Search for the cell housing the specified text and yield its [x, y] center coordinate. 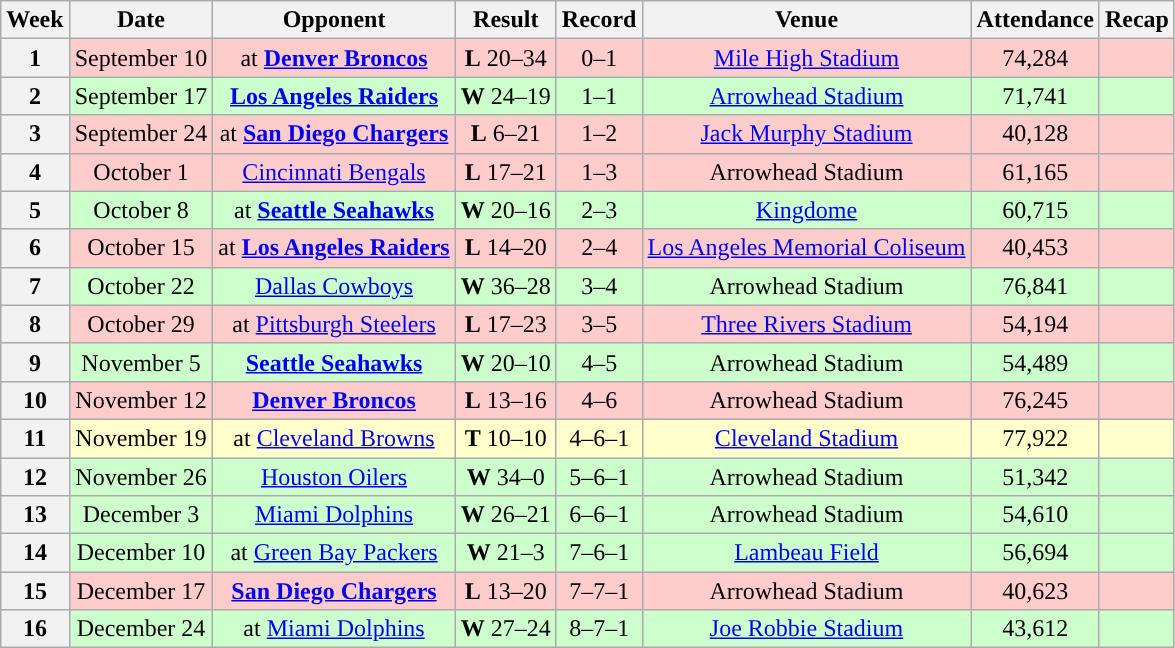
Recap [1136, 20]
54,194 [1035, 324]
Denver Broncos [334, 400]
at Denver Broncos [334, 58]
December 10 [141, 553]
October 22 [141, 286]
L 17–23 [506, 324]
at Cleveland Browns [334, 438]
October 15 [141, 248]
September 17 [141, 96]
4–6–1 [599, 438]
11 [35, 438]
40,453 [1035, 248]
3–4 [599, 286]
71,741 [1035, 96]
November 19 [141, 438]
W 21–3 [506, 553]
16 [35, 629]
76,841 [1035, 286]
December 17 [141, 591]
Mile High Stadium [806, 58]
Los Angeles Memorial Coliseum [806, 248]
November 12 [141, 400]
December 3 [141, 515]
San Diego Chargers [334, 591]
7–6–1 [599, 553]
1–1 [599, 96]
5–6–1 [599, 477]
4 [35, 172]
L 14–20 [506, 248]
4–5 [599, 362]
76,245 [1035, 400]
15 [35, 591]
60,715 [1035, 210]
2–3 [599, 210]
W 24–19 [506, 96]
1–3 [599, 172]
W 26–21 [506, 515]
L 13–20 [506, 591]
November 5 [141, 362]
at Green Bay Packers [334, 553]
4–6 [599, 400]
Attendance [1035, 20]
W 34–0 [506, 477]
Cincinnati Bengals [334, 172]
at Seattle Seahawks [334, 210]
at San Diego Chargers [334, 134]
at Pittsburgh Steelers [334, 324]
51,342 [1035, 477]
7–7–1 [599, 591]
61,165 [1035, 172]
5 [35, 210]
September 24 [141, 134]
8–7–1 [599, 629]
W 27–24 [506, 629]
W 36–28 [506, 286]
W 20–10 [506, 362]
Seattle Seahawks [334, 362]
8 [35, 324]
2 [35, 96]
54,610 [1035, 515]
1 [35, 58]
2–4 [599, 248]
Week [35, 20]
9 [35, 362]
Joe Robbie Stadium [806, 629]
Date [141, 20]
10 [35, 400]
3 [35, 134]
Cleveland Stadium [806, 438]
74,284 [1035, 58]
Houston Oilers [334, 477]
Venue [806, 20]
October 29 [141, 324]
L 17–21 [506, 172]
Kingdome [806, 210]
September 10 [141, 58]
W 20–16 [506, 210]
0–1 [599, 58]
1–2 [599, 134]
43,612 [1035, 629]
Result [506, 20]
L 13–16 [506, 400]
Lambeau Field [806, 553]
40,623 [1035, 591]
at Los Angeles Raiders [334, 248]
Opponent [334, 20]
November 26 [141, 477]
12 [35, 477]
December 24 [141, 629]
3–5 [599, 324]
T 10–10 [506, 438]
L 6–21 [506, 134]
40,128 [1035, 134]
56,694 [1035, 553]
Dallas Cowboys [334, 286]
at Miami Dolphins [334, 629]
Jack Murphy Stadium [806, 134]
7 [35, 286]
Los Angeles Raiders [334, 96]
Three Rivers Stadium [806, 324]
October 1 [141, 172]
77,922 [1035, 438]
Miami Dolphins [334, 515]
13 [35, 515]
Record [599, 20]
6–6–1 [599, 515]
54,489 [1035, 362]
6 [35, 248]
L 20–34 [506, 58]
14 [35, 553]
October 8 [141, 210]
